Return the [X, Y] coordinate for the center point of the cell that contains the specified text.  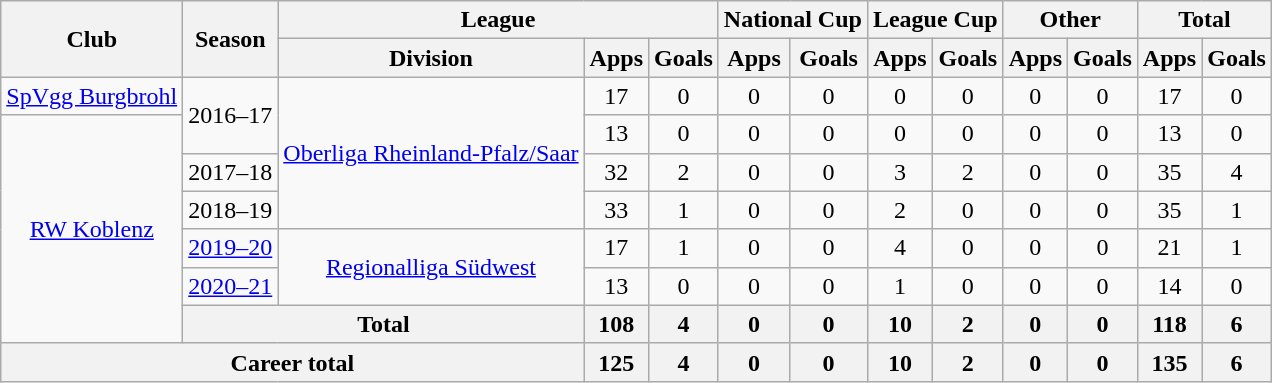
2019–20 [230, 248]
32 [616, 172]
2018–19 [230, 210]
108 [616, 324]
Career total [292, 362]
Oberliga Rheinland-Pfalz/Saar [431, 153]
3 [900, 172]
SpVgg Burgbrohl [92, 96]
2020–21 [230, 286]
21 [1169, 248]
135 [1169, 362]
National Cup [792, 20]
RW Koblenz [92, 229]
Regionalliga Südwest [431, 267]
125 [616, 362]
League [498, 20]
Other [1070, 20]
Club [92, 39]
Division [431, 58]
2017–18 [230, 172]
Season [230, 39]
2016–17 [230, 115]
33 [616, 210]
League Cup [935, 20]
118 [1169, 324]
14 [1169, 286]
